Search for the cell housing the specified text and yield its (x, y) center coordinate. 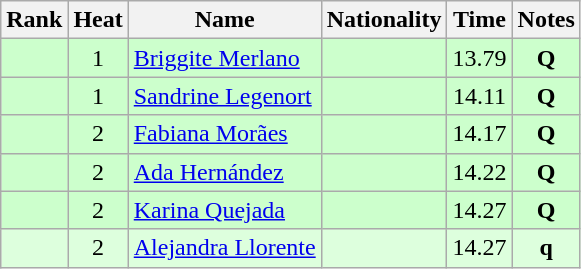
14.11 (480, 96)
Alejandra Llorente (224, 248)
Fabiana Morães (224, 134)
Heat (98, 20)
Time (480, 20)
Ada Hernández (224, 172)
Nationality (384, 20)
Notes (546, 20)
Sandrine Legenort (224, 96)
q (546, 248)
Briggite Merlano (224, 58)
14.22 (480, 172)
Karina Quejada (224, 210)
14.17 (480, 134)
13.79 (480, 58)
Rank (34, 20)
Name (224, 20)
